From the cell containing the given text, extract its center point as [X, Y] coordinate. 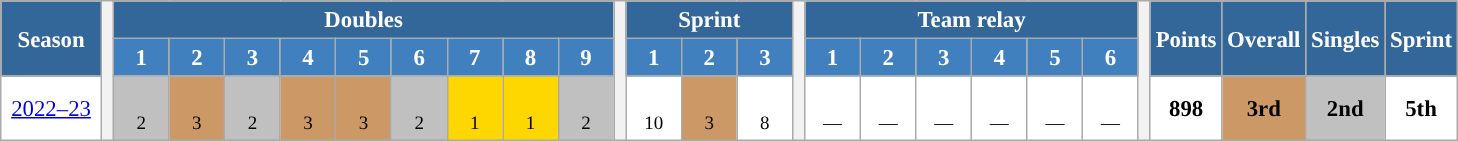
10 [654, 108]
Singles [1346, 38]
Team relay [972, 20]
898 [1186, 108]
2022–23 [52, 108]
7 [475, 58]
5th [1422, 108]
2nd [1346, 108]
Overall [1264, 38]
Doubles [363, 20]
9 [586, 58]
Points [1186, 38]
3rd [1264, 108]
Season [52, 38]
